Capture the cell that displays the provided text and extract its (X, Y) central coordinate. 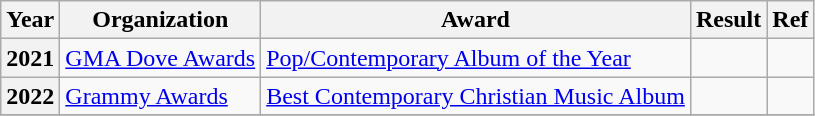
Best Contemporary Christian Music Album (476, 96)
2021 (30, 58)
Grammy Awards (160, 96)
Organization (160, 20)
Pop/Contemporary Album of the Year (476, 58)
GMA Dove Awards (160, 58)
Ref (790, 20)
Award (476, 20)
2022 (30, 96)
Year (30, 20)
Result (728, 20)
